Locate the cell with the specified text and output its [X, Y] center coordinate. 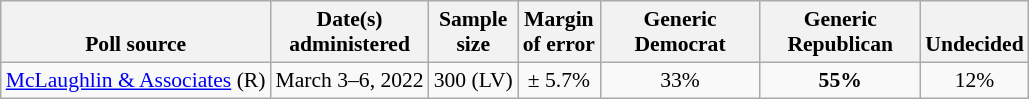
Samplesize [474, 32]
55% [840, 80]
Undecided [974, 32]
McLaughlin & Associates (R) [136, 80]
Poll source [136, 32]
12% [974, 80]
Date(s)administered [349, 32]
March 3–6, 2022 [349, 80]
± 5.7% [559, 80]
GenericDemocrat [680, 32]
300 (LV) [474, 80]
33% [680, 80]
Marginof error [559, 32]
GenericRepublican [840, 32]
